Determine the [X, Y] coordinate at the center of the cell enclosing the given text.  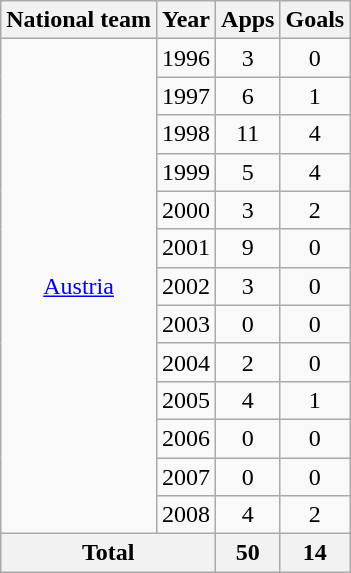
National team [79, 20]
2003 [186, 324]
14 [315, 553]
Total [108, 553]
11 [248, 134]
Apps [248, 20]
2005 [186, 400]
1999 [186, 172]
2008 [186, 515]
2000 [186, 210]
2002 [186, 286]
9 [248, 248]
50 [248, 553]
Austria [79, 286]
5 [248, 172]
6 [248, 96]
2004 [186, 362]
2001 [186, 248]
1997 [186, 96]
2006 [186, 438]
1998 [186, 134]
Goals [315, 20]
1996 [186, 58]
Year [186, 20]
2007 [186, 477]
